From the cell containing the given text, extract its center point as (X, Y) coordinate. 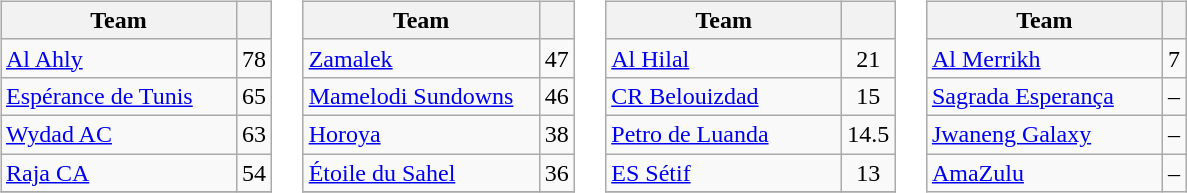
CR Belouizdad (724, 96)
Raja CA (118, 173)
21 (868, 58)
Zamalek (421, 58)
Jwaneng Galaxy (1044, 134)
Mamelodi Sundowns (421, 96)
63 (254, 134)
Espérance de Tunis (118, 96)
38 (556, 134)
15 (868, 96)
13 (868, 173)
78 (254, 58)
Sagrada Esperança (1044, 96)
36 (556, 173)
54 (254, 173)
AmaZulu (1044, 173)
14.5 (868, 134)
47 (556, 58)
Étoile du Sahel (421, 173)
65 (254, 96)
Wydad AC (118, 134)
Horoya (421, 134)
Al Ahly (118, 58)
Al Hilal (724, 58)
7 (1174, 58)
ES Sétif (724, 173)
Petro de Luanda (724, 134)
Al Merrikh (1044, 58)
46 (556, 96)
